Locate the cell with the specified text and output its (x, y) center coordinate. 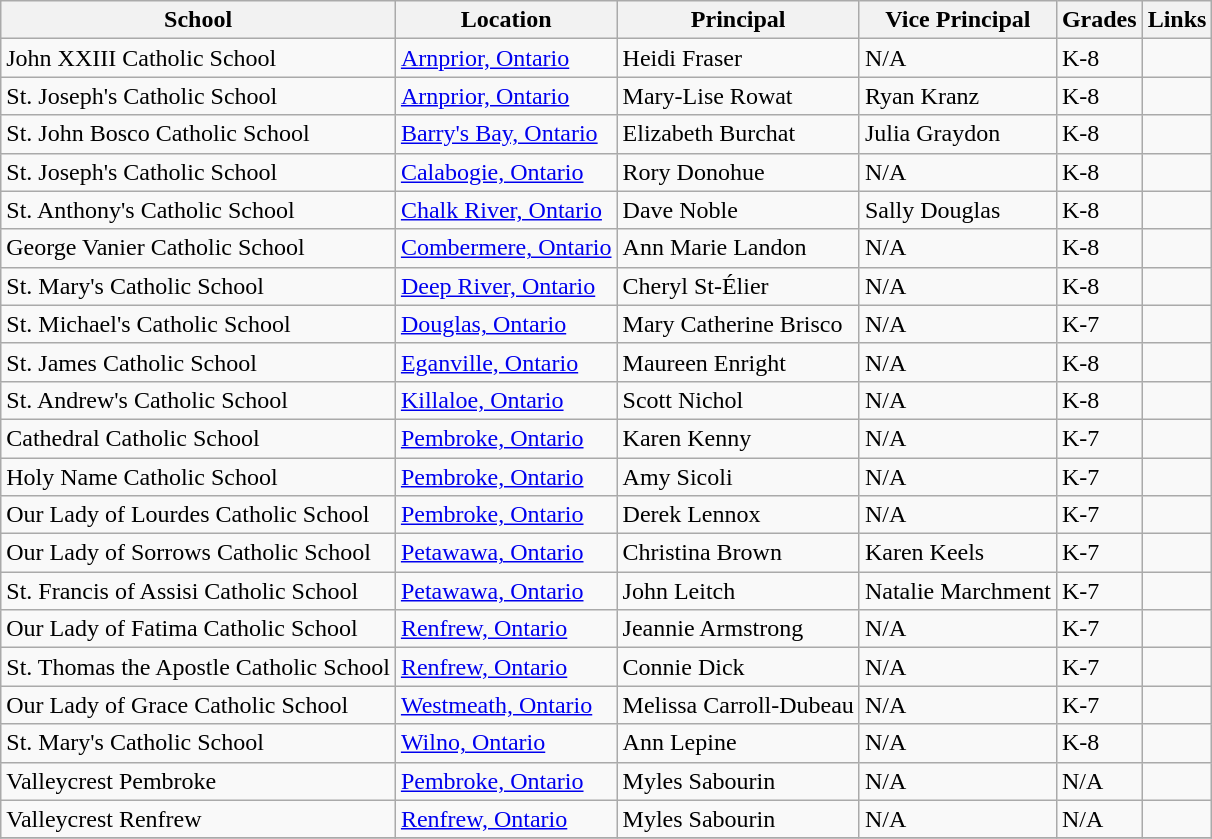
Mary Catherine Brisco (738, 324)
Chalk River, Ontario (506, 210)
Douglas, Ontario (506, 324)
Melissa Carroll-Dubeau (738, 705)
John Leitch (738, 591)
Mary-Lise Rowat (738, 96)
Our Lady of Lourdes Catholic School (198, 515)
St. Michael's Catholic School (198, 324)
Scott Nichol (738, 400)
Combermere, Ontario (506, 248)
Elizabeth Burchat (738, 134)
St. John Bosco Catholic School (198, 134)
Connie Dick (738, 667)
Ann Lepine (738, 743)
Heidi Fraser (738, 58)
Amy Sicoli (738, 477)
Eganville, Ontario (506, 362)
Karen Keels (958, 553)
Our Lady of Fatima Catholic School (198, 629)
Our Lady of Grace Catholic School (198, 705)
Christina Brown (738, 553)
Cathedral Catholic School (198, 438)
St. James Catholic School (198, 362)
Links (1177, 20)
Location (506, 20)
Vice Principal (958, 20)
Killaloe, Ontario (506, 400)
Holy Name Catholic School (198, 477)
School (198, 20)
Our Lady of Sorrows Catholic School (198, 553)
Julia Graydon (958, 134)
Karen Kenny (738, 438)
Grades (1099, 20)
Barry's Bay, Ontario (506, 134)
Sally Douglas (958, 210)
St. Thomas the Apostle Catholic School (198, 667)
Jeannie Armstrong (738, 629)
Westmeath, Ontario (506, 705)
Natalie Marchment (958, 591)
Wilno, Ontario (506, 743)
St. Andrew's Catholic School (198, 400)
Valleycrest Renfrew (198, 819)
Maureen Enright (738, 362)
Ryan Kranz (958, 96)
Calabogie, Ontario (506, 172)
Derek Lennox (738, 515)
Rory Donohue (738, 172)
Deep River, Ontario (506, 286)
St. Francis of Assisi Catholic School (198, 591)
George Vanier Catholic School (198, 248)
Cheryl St-Élier (738, 286)
John XXIII Catholic School (198, 58)
Dave Noble (738, 210)
Ann Marie Landon (738, 248)
Valleycrest Pembroke (198, 781)
Principal (738, 20)
St. Anthony's Catholic School (198, 210)
